Provide the (X, Y) coordinate of the cell's center where the given text is located.  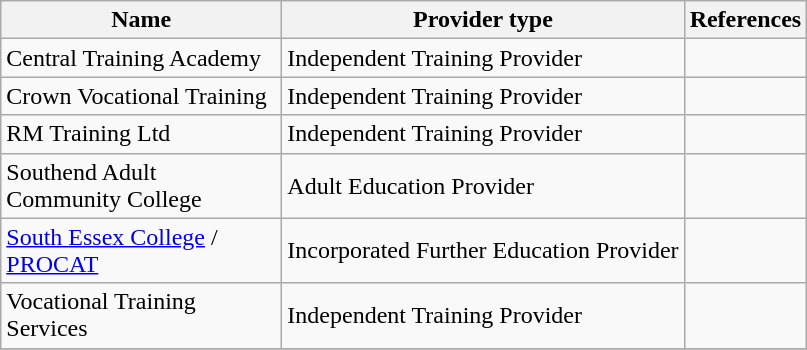
Southend Adult Community College (142, 186)
South Essex College / PROCAT (142, 250)
Name (142, 20)
Central Training Academy (142, 58)
Adult Education Provider (483, 186)
Crown Vocational Training (142, 96)
References (746, 20)
RM Training Ltd (142, 134)
Provider type (483, 20)
Vocational Training Services (142, 316)
Incorporated Further Education Provider (483, 250)
